Determine the (X, Y) coordinate at the center of the cell enclosing the given text.  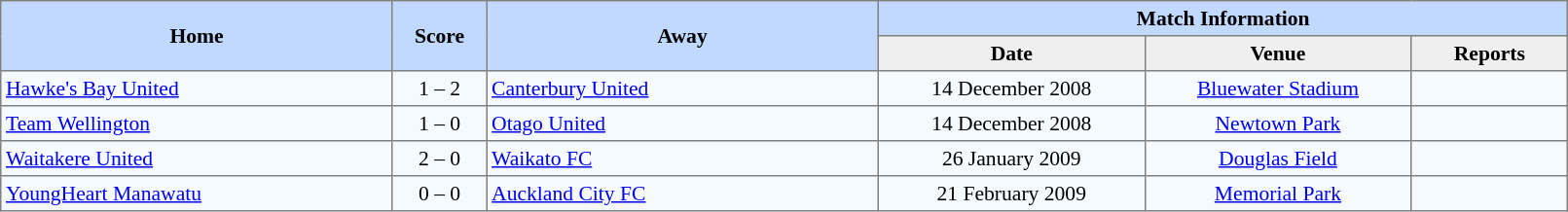
Home (197, 36)
Canterbury United (683, 88)
Waikato FC (683, 159)
Memorial Park (1278, 194)
YoungHeart Manawatu (197, 194)
0 – 0 (440, 194)
1 – 2 (440, 88)
Date (1011, 53)
Otago United (683, 124)
Waitakere United (197, 159)
21 February 2009 (1011, 194)
26 January 2009 (1011, 159)
Hawke's Bay United (197, 88)
Away (683, 36)
Team Wellington (197, 124)
2 – 0 (440, 159)
Auckland City FC (683, 194)
1 – 0 (440, 124)
Reports (1489, 53)
Douglas Field (1278, 159)
Newtown Park (1278, 124)
Bluewater Stadium (1278, 88)
Score (440, 36)
Venue (1278, 53)
Match Information (1222, 18)
